Return (x, y) of the center of cell containing provided text 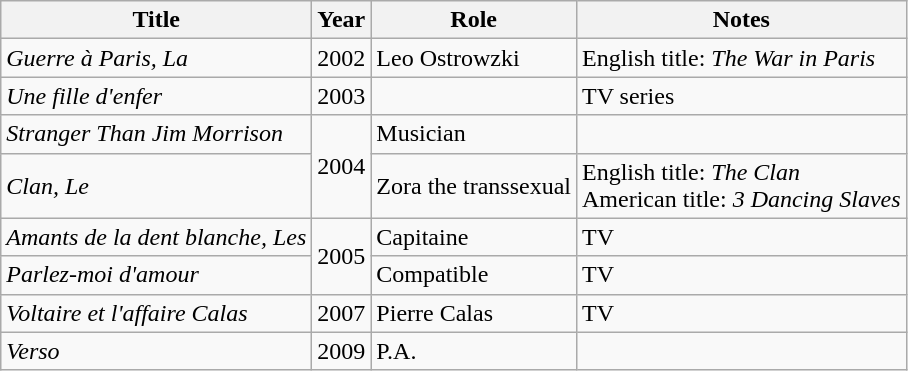
Capitaine (474, 237)
2004 (342, 166)
Verso (156, 351)
Year (342, 20)
Pierre Calas (474, 313)
Musician (474, 134)
Une fille d'enfer (156, 96)
Guerre à Paris, La (156, 58)
TV series (741, 96)
2002 (342, 58)
Role (474, 20)
Title (156, 20)
2009 (342, 351)
2003 (342, 96)
Parlez-moi d'amour (156, 275)
English title: The War in Paris (741, 58)
Amants de la dent blanche, Les (156, 237)
Compatible (474, 275)
Zora the transsexual (474, 186)
Leo Ostrowzki (474, 58)
Clan, Le (156, 186)
Voltaire et l'affaire Calas (156, 313)
P.A. (474, 351)
Stranger Than Jim Morrison (156, 134)
2005 (342, 256)
2007 (342, 313)
Notes (741, 20)
English title: The ClanAmerican title: 3 Dancing Slaves (741, 186)
